Find where the given text appears and provide that cell's center as (X, Y) coordinate. 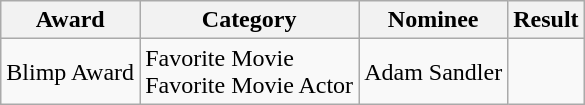
Award (70, 20)
Favorite Movie Favorite Movie Actor (250, 72)
Adam Sandler (434, 72)
Nominee (434, 20)
Blimp Award (70, 72)
Category (250, 20)
Result (546, 20)
